Detect which cell encompasses the target text, then output its [X, Y] center coordinate. 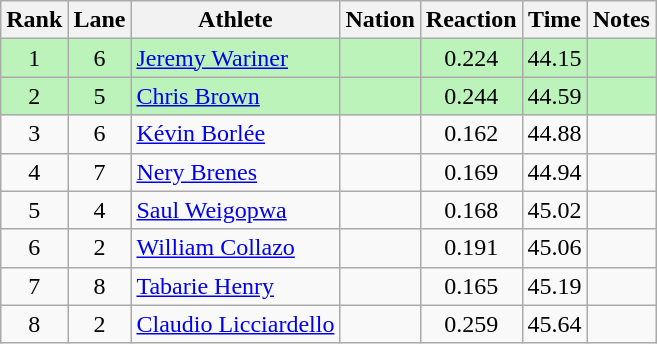
Claudio Licciardello [236, 324]
Tabarie Henry [236, 286]
Jeremy Wariner [236, 58]
3 [34, 134]
Chris Brown [236, 96]
Time [554, 20]
44.15 [554, 58]
45.19 [554, 286]
0.162 [471, 134]
44.94 [554, 172]
Rank [34, 20]
44.59 [554, 96]
Athlete [236, 20]
Nery Brenes [236, 172]
0.244 [471, 96]
Lane [100, 20]
Saul Weigopwa [236, 210]
0.168 [471, 210]
1 [34, 58]
45.06 [554, 248]
Notes [621, 20]
Reaction [471, 20]
45.64 [554, 324]
0.169 [471, 172]
0.259 [471, 324]
45.02 [554, 210]
Nation [380, 20]
William Collazo [236, 248]
0.165 [471, 286]
0.224 [471, 58]
0.191 [471, 248]
Kévin Borlée [236, 134]
44.88 [554, 134]
